Output the [x, y] coordinate of the center of the cell containing the given text.  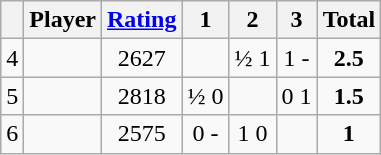
1.5 [349, 96]
3 [296, 20]
2575 [142, 134]
2627 [142, 58]
0 - [206, 134]
Total [349, 20]
6 [12, 134]
5 [12, 96]
½ 0 [206, 96]
1 - [296, 58]
Player [63, 20]
Rating [142, 20]
1 0 [252, 134]
2.5 [349, 58]
2818 [142, 96]
½ 1 [252, 58]
2 [252, 20]
4 [12, 58]
0 1 [296, 96]
